Scan for the cell matching the given text and deliver its [X, Y] coordinate at center. 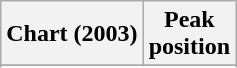
Chart (2003) [72, 34]
Peakposition [189, 34]
